Locate the cell with the specified text and output its (x, y) center coordinate. 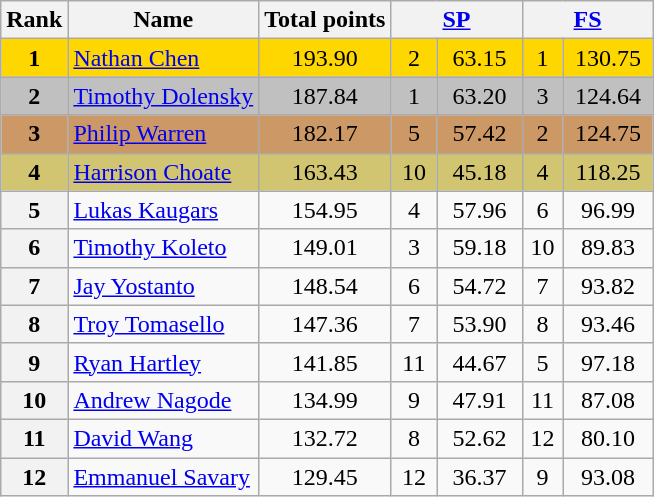
52.62 (480, 438)
147.36 (325, 324)
53.90 (480, 324)
93.82 (608, 286)
Timothy Dolensky (164, 96)
118.25 (608, 172)
45.18 (480, 172)
124.64 (608, 96)
57.96 (480, 210)
Emmanuel Savary (164, 477)
89.83 (608, 248)
134.99 (325, 400)
63.15 (480, 58)
Philip Warren (164, 134)
Ryan Hartley (164, 362)
149.01 (325, 248)
187.84 (325, 96)
93.08 (608, 477)
36.37 (480, 477)
193.90 (325, 58)
80.10 (608, 438)
57.42 (480, 134)
129.45 (325, 477)
Name (164, 20)
93.46 (608, 324)
Timothy Koleto (164, 248)
Jay Yostanto (164, 286)
97.18 (608, 362)
Andrew Nagode (164, 400)
David Wang (164, 438)
124.75 (608, 134)
154.95 (325, 210)
Lukas Kaugars (164, 210)
130.75 (608, 58)
182.17 (325, 134)
59.18 (480, 248)
Total points (325, 20)
Harrison Choate (164, 172)
Rank (34, 20)
87.08 (608, 400)
148.54 (325, 286)
96.99 (608, 210)
Troy Tomasello (164, 324)
SP (456, 20)
132.72 (325, 438)
141.85 (325, 362)
44.67 (480, 362)
163.43 (325, 172)
Nathan Chen (164, 58)
63.20 (480, 96)
54.72 (480, 286)
47.91 (480, 400)
FS (588, 20)
